Output the (x, y) coordinate of the center of the cell containing the given text.  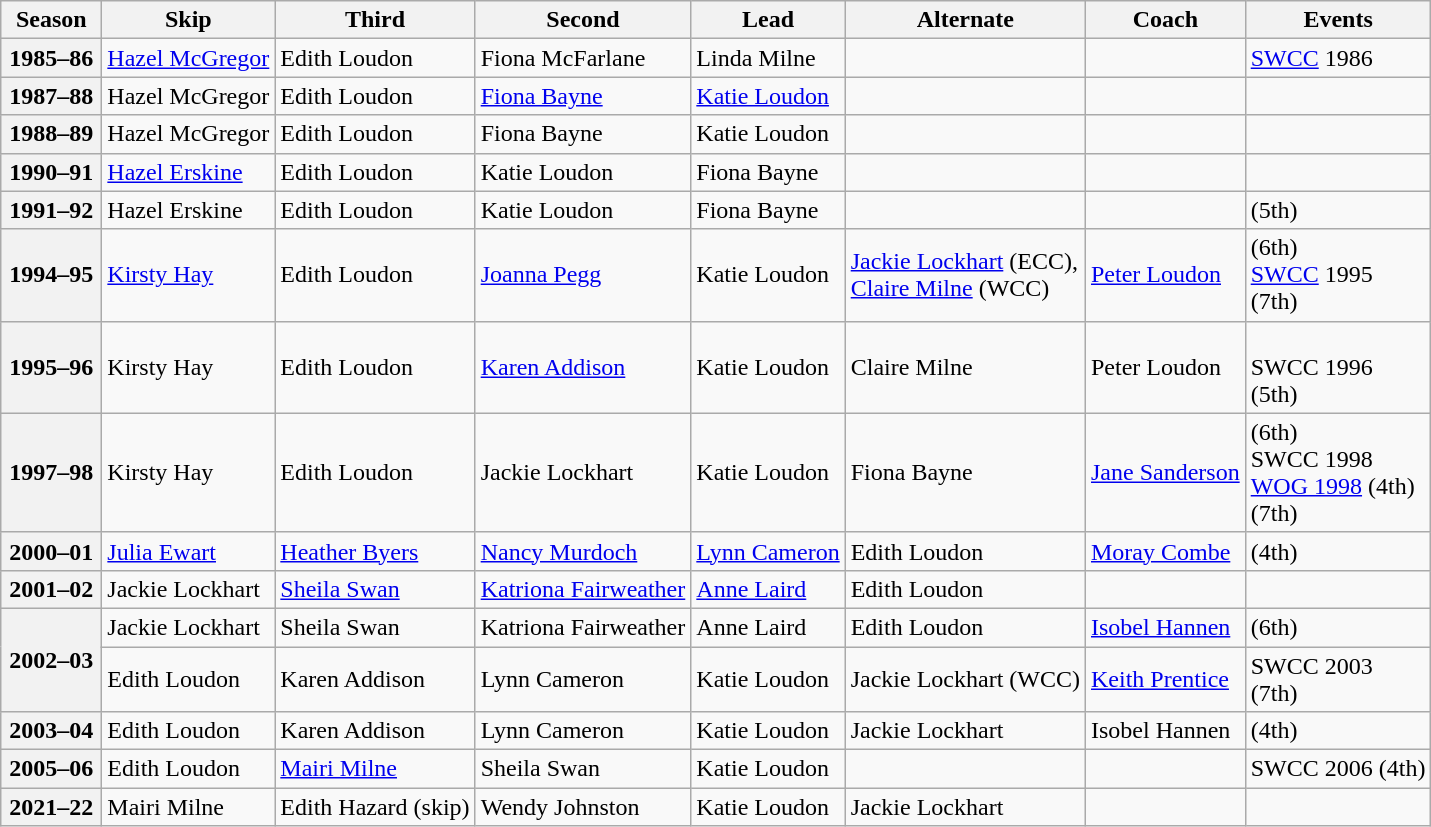
(6th)SWCC 1995 (7th) (1338, 275)
2021–22 (52, 807)
Lead (768, 20)
Joanna Pegg (583, 275)
SWCC 1986 (1338, 58)
Moray Combe (1165, 551)
SWCC 1996 (5th) (1338, 367)
Claire Milne (965, 367)
Julia Ewart (188, 551)
Skip (188, 20)
(5th) (1338, 210)
Jackie Lockhart (ECC),Claire Milne (WCC) (965, 275)
1988–89 (52, 134)
Alternate (965, 20)
Wendy Johnston (583, 807)
Season (52, 20)
1994–95 (52, 275)
Second (583, 20)
SWCC 2006 (4th) (1338, 769)
Edith Hazard (skip) (375, 807)
Events (1338, 20)
Keith Prentice (1165, 678)
SWCC 2003 (7th) (1338, 678)
1985–86 (52, 58)
Jackie Lockhart (WCC) (965, 678)
1995–96 (52, 367)
Fiona McFarlane (583, 58)
Linda Milne (768, 58)
(6th) (1338, 627)
1991–92 (52, 210)
2001–02 (52, 589)
Heather Byers (375, 551)
1997–98 (52, 472)
Nancy Murdoch (583, 551)
1987–88 (52, 96)
2002–03 (52, 660)
Jane Sanderson (1165, 472)
Third (375, 20)
2005–06 (52, 769)
(6th)SWCC 1998 WOG 1998 (4th) (7th) (1338, 472)
2000–01 (52, 551)
2003–04 (52, 731)
1990–91 (52, 172)
Coach (1165, 20)
